Search for the cell housing the specified text and yield its [X, Y] center coordinate. 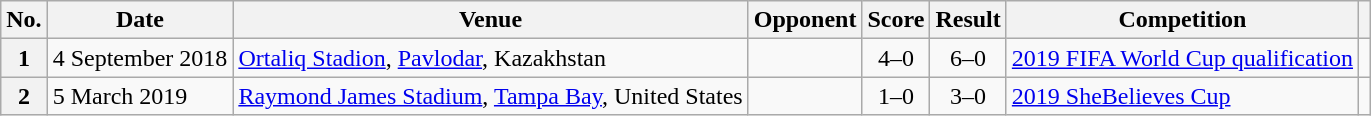
Score [896, 20]
2019 FIFA World Cup qualification [1182, 58]
Opponent [805, 20]
Ortaliq Stadion, Pavlodar, Kazakhstan [490, 58]
Raymond James Stadium, Tampa Bay, United States [490, 96]
2019 SheBelieves Cup [1182, 96]
Competition [1182, 20]
1 [24, 58]
Result [968, 20]
2 [24, 96]
5 March 2019 [140, 96]
No. [24, 20]
4–0 [896, 58]
Date [140, 20]
4 September 2018 [140, 58]
6–0 [968, 58]
3–0 [968, 96]
Venue [490, 20]
1–0 [896, 96]
